Scan for the cell matching the given text and deliver its [X, Y] coordinate at center. 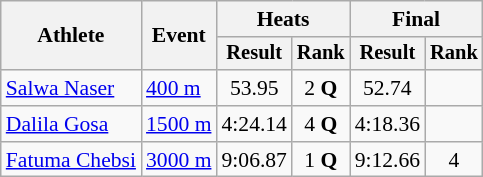
2 Q [321, 88]
Athlete [71, 36]
52.74 [388, 88]
53.95 [254, 88]
Salwa Naser [71, 88]
Event [178, 36]
1500 m [178, 124]
4:18.36 [388, 124]
4:24.14 [254, 124]
400 m [178, 88]
Heats [282, 19]
Final [416, 19]
4 Q [321, 124]
Dalila Gosa [71, 124]
